Find where the given text appears and provide that cell's center as (X, Y) coordinate. 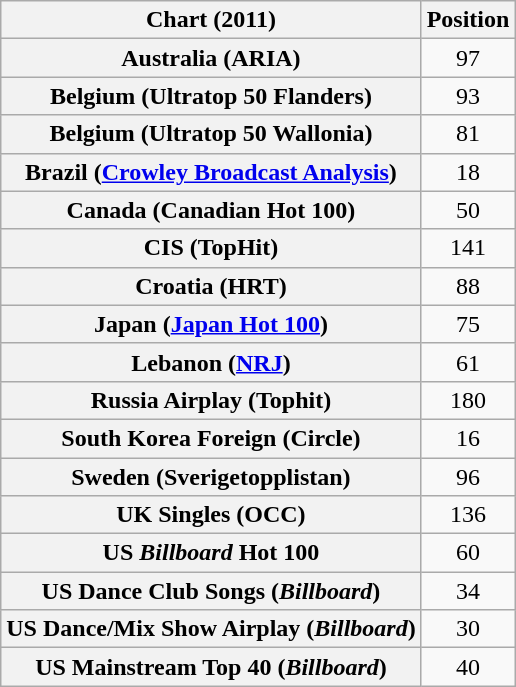
16 (468, 438)
81 (468, 134)
US Dance/Mix Show Airplay (Billboard) (211, 629)
50 (468, 210)
60 (468, 553)
Sweden (Sverigetopplistan) (211, 477)
180 (468, 400)
34 (468, 591)
Australia (ARIA) (211, 58)
Croatia (HRT) (211, 286)
93 (468, 96)
Belgium (Ultratop 50 Wallonia) (211, 134)
Russia Airplay (Tophit) (211, 400)
Belgium (Ultratop 50 Flanders) (211, 96)
Position (468, 20)
CIS (TopHit) (211, 248)
Brazil (Crowley Broadcast Analysis) (211, 172)
88 (468, 286)
Canada (Canadian Hot 100) (211, 210)
96 (468, 477)
97 (468, 58)
136 (468, 515)
Chart (2011) (211, 20)
75 (468, 324)
40 (468, 667)
Lebanon (NRJ) (211, 362)
US Dance Club Songs (Billboard) (211, 591)
Japan (Japan Hot 100) (211, 324)
US Billboard Hot 100 (211, 553)
US Mainstream Top 40 (Billboard) (211, 667)
61 (468, 362)
UK Singles (OCC) (211, 515)
30 (468, 629)
18 (468, 172)
South Korea Foreign (Circle) (211, 438)
141 (468, 248)
